Pinpoint the cell where the given text exists, returning its (X, Y) midpoint coordinate. 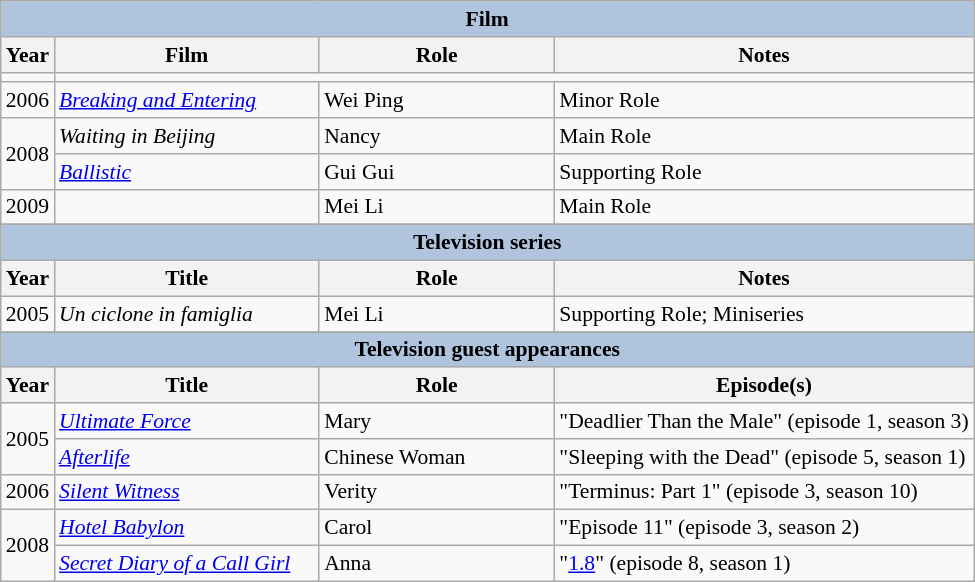
"Episode 11" (episode 3, season 2) (764, 528)
Hotel Babylon (186, 528)
Silent Witness (186, 492)
"Terminus: Part 1" (episode 3, season 10) (764, 492)
Breaking and Entering (186, 101)
Supporting Role (764, 172)
Minor Role (764, 101)
Television guest appearances (488, 350)
Un ciclone in famiglia (186, 314)
Anna (436, 564)
"Sleeping with the Dead" (episode 5, season 1) (764, 457)
Television series (488, 243)
Nancy (436, 136)
Ballistic (186, 172)
Episode(s) (764, 386)
Afterlife (186, 457)
Waiting in Beijing (186, 136)
Chinese Woman (436, 457)
Mary (436, 421)
Secret Diary of a Call Girl (186, 564)
Verity (436, 492)
Ultimate Force (186, 421)
"Deadlier Than the Male" (episode 1, season 3) (764, 421)
Supporting Role; Miniseries (764, 314)
Carol (436, 528)
Wei Ping (436, 101)
2009 (28, 207)
Gui Gui (436, 172)
"1.8" (episode 8, season 1) (764, 564)
